Identify which cell holds the provided text, then report its [X, Y] central coordinate. 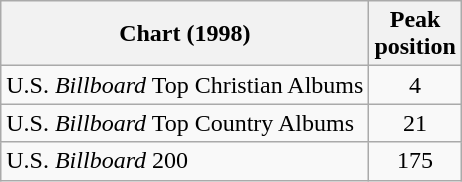
Peakposition [415, 34]
4 [415, 85]
Chart (1998) [185, 34]
21 [415, 123]
175 [415, 161]
U.S. Billboard 200 [185, 161]
U.S. Billboard Top Country Albums [185, 123]
U.S. Billboard Top Christian Albums [185, 85]
